Scan for the cell matching the given text and deliver its [X, Y] coordinate at center. 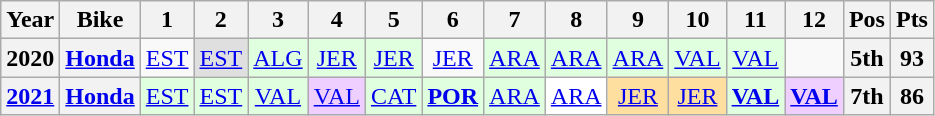
10 [698, 20]
12 [814, 20]
9 [638, 20]
7th [866, 96]
CAT [393, 96]
POR [453, 96]
6 [453, 20]
3 [278, 20]
Bike [100, 20]
5 [393, 20]
93 [912, 58]
4 [336, 20]
2 [221, 20]
86 [912, 96]
1 [167, 20]
Pts [912, 20]
5th [866, 58]
2020 [30, 58]
ALG [278, 58]
Pos [866, 20]
8 [576, 20]
Year [30, 20]
7 [515, 20]
2021 [30, 96]
11 [756, 20]
